Return the (X, Y) coordinate for the center point of the cell that contains the specified text.  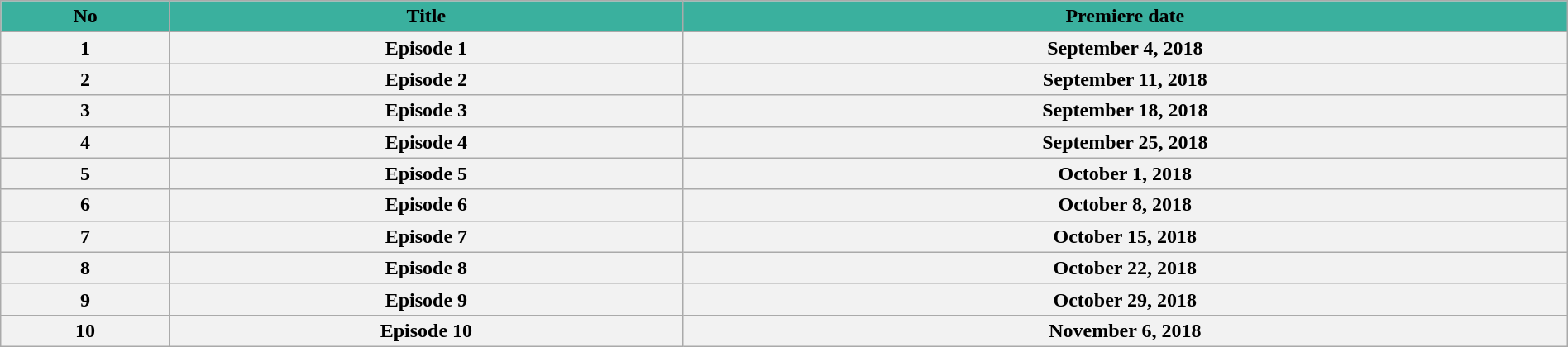
October 15, 2018 (1125, 236)
4 (86, 142)
Episode 7 (426, 236)
Episode 9 (426, 299)
October 22, 2018 (1125, 268)
September 11, 2018 (1125, 79)
5 (86, 173)
Episode 5 (426, 173)
October 8, 2018 (1125, 205)
10 (86, 330)
1 (86, 48)
6 (86, 205)
3 (86, 111)
November 6, 2018 (1125, 330)
No (86, 17)
Episode 10 (426, 330)
Episode 1 (426, 48)
Episode 6 (426, 205)
October 29, 2018 (1125, 299)
September 4, 2018 (1125, 48)
Episode 2 (426, 79)
2 (86, 79)
8 (86, 268)
Episode 8 (426, 268)
Premiere date (1125, 17)
September 18, 2018 (1125, 111)
9 (86, 299)
September 25, 2018 (1125, 142)
Episode 4 (426, 142)
Episode 3 (426, 111)
October 1, 2018 (1125, 173)
7 (86, 236)
Title (426, 17)
